Provide the (X, Y) coordinate of the cell's center where the given text is located.  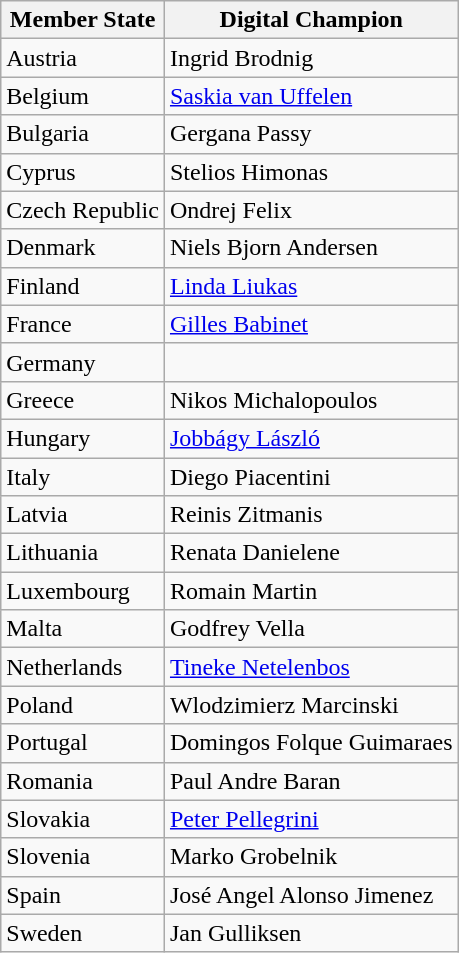
Germany (83, 362)
Wlodzimierz Marcinski (311, 705)
Slovenia (83, 857)
Gergana Passy (311, 134)
Bulgaria (83, 134)
Jan Gulliksen (311, 933)
Portugal (83, 743)
Belgium (83, 96)
Cyprus (83, 172)
Tineke Netelenbos (311, 667)
Italy (83, 477)
France (83, 324)
Ondrej Felix (311, 210)
Poland (83, 705)
Austria (83, 58)
Malta (83, 629)
Domingos Folque Guimaraes (311, 743)
Ingrid Brodnig (311, 58)
Greece (83, 400)
Latvia (83, 515)
Reinis Zitmanis (311, 515)
Member State (83, 20)
Sweden (83, 933)
Linda Liukas (311, 286)
Diego Piacentini (311, 477)
Jobbágy László (311, 438)
Saskia van Uffelen (311, 96)
Nikos Michalopoulos (311, 400)
José Angel Alonso Jimenez (311, 895)
Czech Republic (83, 210)
Hungary (83, 438)
Denmark (83, 248)
Paul Andre Baran (311, 781)
Gilles Babinet (311, 324)
Romania (83, 781)
Niels Bjorn Andersen (311, 248)
Stelios Himonas (311, 172)
Slovakia (83, 819)
Godfrey Vella (311, 629)
Renata Danielene (311, 553)
Spain (83, 895)
Peter Pellegrini (311, 819)
Netherlands (83, 667)
Lithuania (83, 553)
Finland (83, 286)
Marko Grobelnik (311, 857)
Romain Martin (311, 591)
Luxembourg (83, 591)
Digital Champion (311, 20)
